Identify which cell holds the provided text, then report its (x, y) central coordinate. 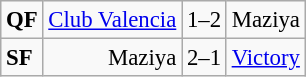
2–1 (204, 58)
SF (22, 58)
Club Valencia (112, 20)
QF (22, 20)
1–2 (204, 20)
Victory (266, 58)
